Provide the [x, y] coordinate of the cell's center where the given text is located.  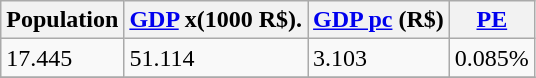
GDP x(1000 R$). [216, 20]
51.114 [216, 58]
0.085% [492, 58]
17.445 [62, 58]
3.103 [379, 58]
Population [62, 20]
PE [492, 20]
GDP pc (R$) [379, 20]
